From the cell containing the given text, extract its center point as (x, y) coordinate. 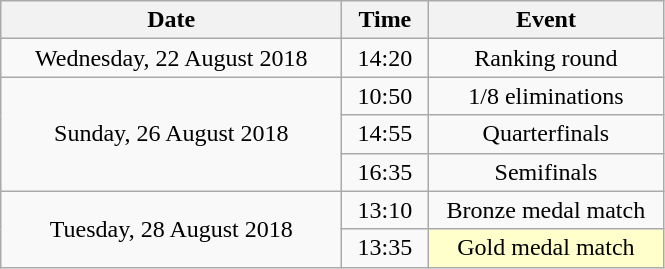
13:10 (385, 210)
Time (385, 20)
Quarterfinals (546, 134)
10:50 (385, 96)
Sunday, 26 August 2018 (172, 134)
Gold medal match (546, 248)
1/8 eliminations (546, 96)
13:35 (385, 248)
Event (546, 20)
16:35 (385, 172)
14:55 (385, 134)
Bronze medal match (546, 210)
Tuesday, 28 August 2018 (172, 229)
Date (172, 20)
Ranking round (546, 58)
14:20 (385, 58)
Wednesday, 22 August 2018 (172, 58)
Semifinals (546, 172)
